Return (x, y) of the center of cell containing provided text 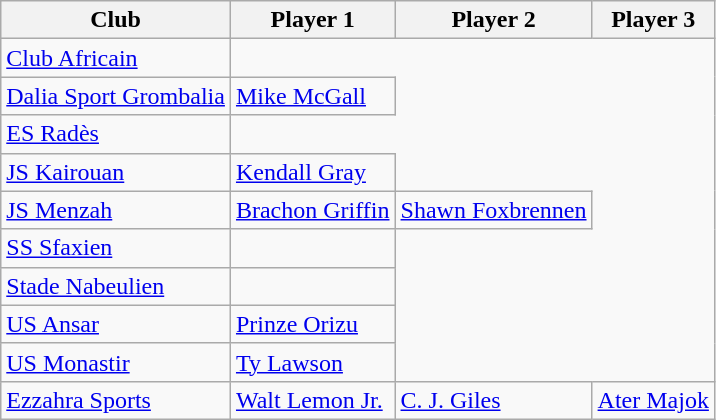
US Ansar (116, 324)
Brachon Griffin (312, 210)
Ty Lawson (312, 362)
Kendall Gray (312, 172)
Stade Nabeulien (116, 286)
Walt Lemon Jr. (312, 400)
JS Menzah (116, 210)
Club (116, 20)
JS Kairouan (116, 172)
US Monastir (116, 362)
Player 3 (653, 20)
Player 2 (494, 20)
Ater Majok (653, 400)
ES Radès (116, 134)
C. J. Giles (494, 400)
Prinze Orizu (312, 324)
Shawn Foxbrennen (494, 210)
Player 1 (312, 20)
Dalia Sport Grombalia (116, 96)
Club Africain (116, 58)
SS Sfaxien (116, 248)
Ezzahra Sports (116, 400)
Mike McGall (312, 96)
